Detect which cell encompasses the target text, then output its (x, y) center coordinate. 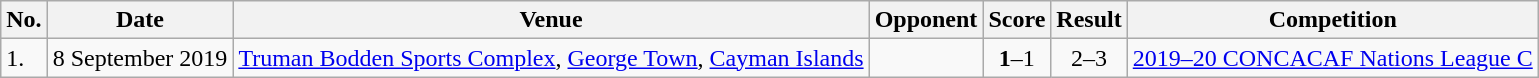
Date (140, 20)
No. (24, 20)
Result (1089, 20)
1. (24, 58)
2019–20 CONCACAF Nations League C (1332, 58)
8 September 2019 (140, 58)
Opponent (926, 20)
Venue (551, 20)
Competition (1332, 20)
Score (1017, 20)
1–1 (1017, 58)
Truman Bodden Sports Complex, George Town, Cayman Islands (551, 58)
2–3 (1089, 58)
